Scan for the cell matching the given text and deliver its [X, Y] coordinate at center. 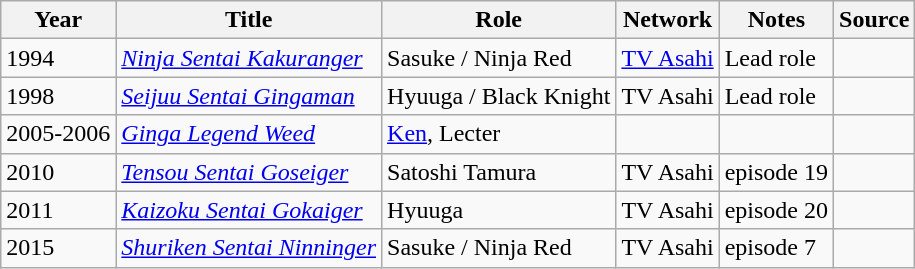
Hyuuga / Black Knight [499, 96]
Notes [776, 20]
2011 [58, 210]
episode 20 [776, 210]
Ninja Sentai Kakuranger [249, 58]
Hyuuga [499, 210]
Shuriken Sentai Ninninger [249, 248]
Source [874, 20]
Kaizoku Sentai Gokaiger [249, 210]
Ken, Lecter [499, 134]
Network [668, 20]
episode 7 [776, 248]
1994 [58, 58]
1998 [58, 96]
episode 19 [776, 172]
2005-2006 [58, 134]
Tensou Sentai Goseiger [249, 172]
2010 [58, 172]
Seijuu Sentai Gingaman [249, 96]
Year [58, 20]
Ginga Legend Weed [249, 134]
Satoshi Tamura [499, 172]
Role [499, 20]
2015 [58, 248]
Title [249, 20]
